Identify which cell holds the provided text, then report its (x, y) central coordinate. 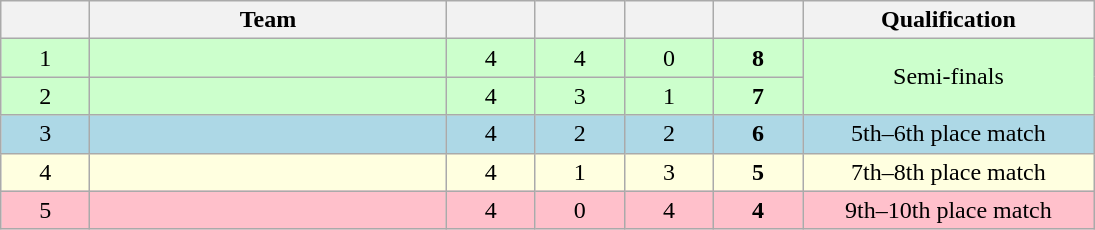
6 (758, 134)
Semi-finals (949, 77)
5th–6th place match (949, 134)
Qualification (949, 20)
9th–10th place match (949, 210)
7th–8th place match (949, 172)
7 (758, 96)
8 (758, 58)
Team (268, 20)
